From the cell containing the given text, extract its center point as [X, Y] coordinate. 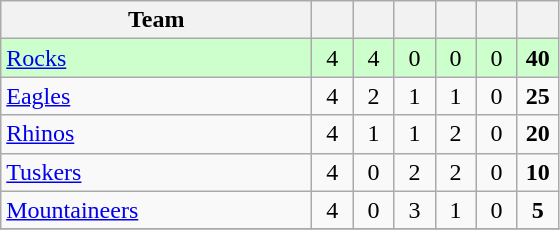
25 [538, 96]
Team [156, 20]
Mountaineers [156, 210]
Rocks [156, 58]
Tuskers [156, 172]
Eagles [156, 96]
10 [538, 172]
20 [538, 134]
5 [538, 210]
Rhinos [156, 134]
40 [538, 58]
3 [414, 210]
